Return (x, y) of the center of cell containing provided text 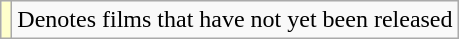
Denotes films that have not yet been released (235, 20)
